Return (X, Y) of the center of cell containing provided text 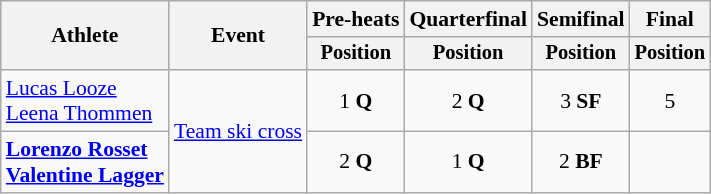
Athlete (85, 36)
Pre-heats (356, 19)
Event (238, 36)
Lorenzo RossetValentine Lagger (85, 162)
Semifinal (581, 19)
Final (670, 19)
Lucas LoozeLeena Thommen (85, 100)
Quarterfinal (468, 19)
Team ski cross (238, 131)
2 BF (581, 162)
3 SF (581, 100)
5 (670, 100)
